From the cell containing the given text, extract its center point as [x, y] coordinate. 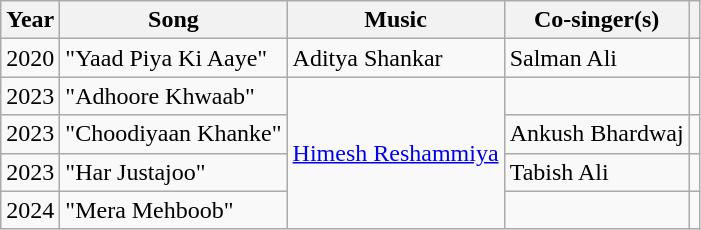
Song [174, 20]
Co-singer(s) [596, 20]
"Mera Mehboob" [174, 210]
Aditya Shankar [396, 58]
Salman Ali [596, 58]
Himesh Reshammiya [396, 153]
"Har Justajoo" [174, 172]
2020 [30, 58]
Year [30, 20]
"Adhoore Khwaab" [174, 96]
2024 [30, 210]
Ankush Bhardwaj [596, 134]
Tabish Ali [596, 172]
"Choodiyaan Khanke" [174, 134]
"Yaad Piya Ki Aaye" [174, 58]
Music [396, 20]
